Return the (X, Y) coordinate for the center point of the cell that contains the specified text.  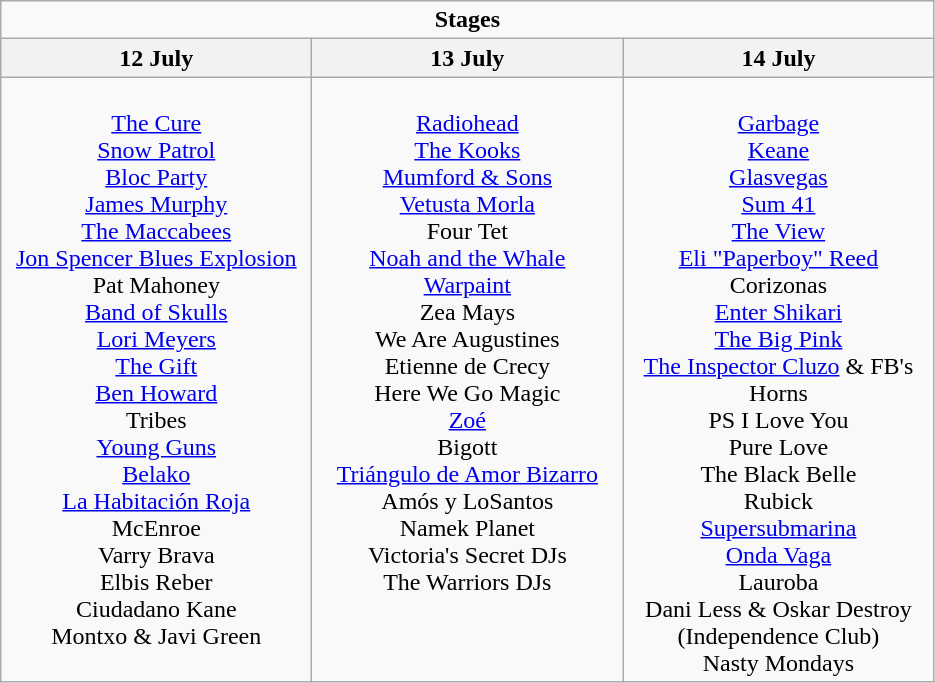
Stages (468, 20)
14 July (778, 58)
13 July (468, 58)
12 July (156, 58)
